Provide the (X, Y) coordinate of the cell's center where the given text is located.  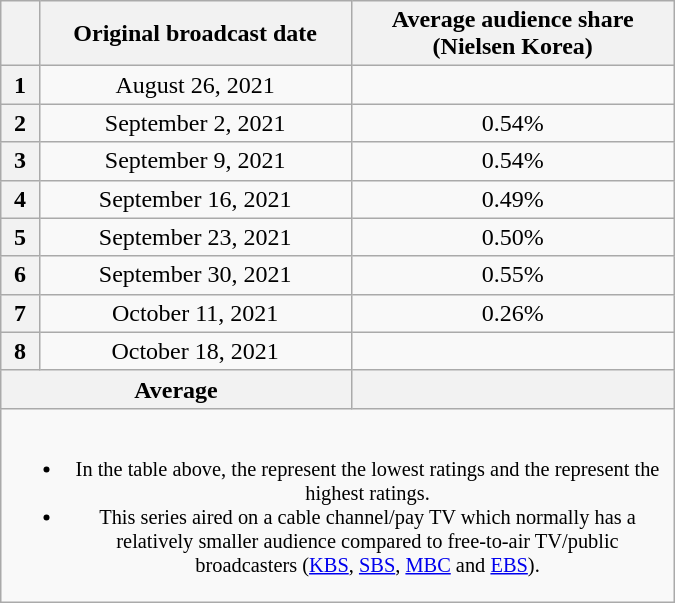
September 9, 2021 (195, 161)
0.49% (512, 199)
8 (20, 351)
6 (20, 275)
August 26, 2021 (195, 85)
4 (20, 199)
3 (20, 161)
Average audience share(Nielsen Korea) (512, 34)
5 (20, 237)
2 (20, 123)
September 23, 2021 (195, 237)
September 16, 2021 (195, 199)
1 (20, 85)
7 (20, 313)
0.55% (512, 275)
Original broadcast date (195, 34)
September 2, 2021 (195, 123)
September 30, 2021 (195, 275)
October 11, 2021 (195, 313)
0.26% (512, 313)
Average (176, 389)
0.50% (512, 237)
October 18, 2021 (195, 351)
